Detect which cell encompasses the target text, then output its (x, y) center coordinate. 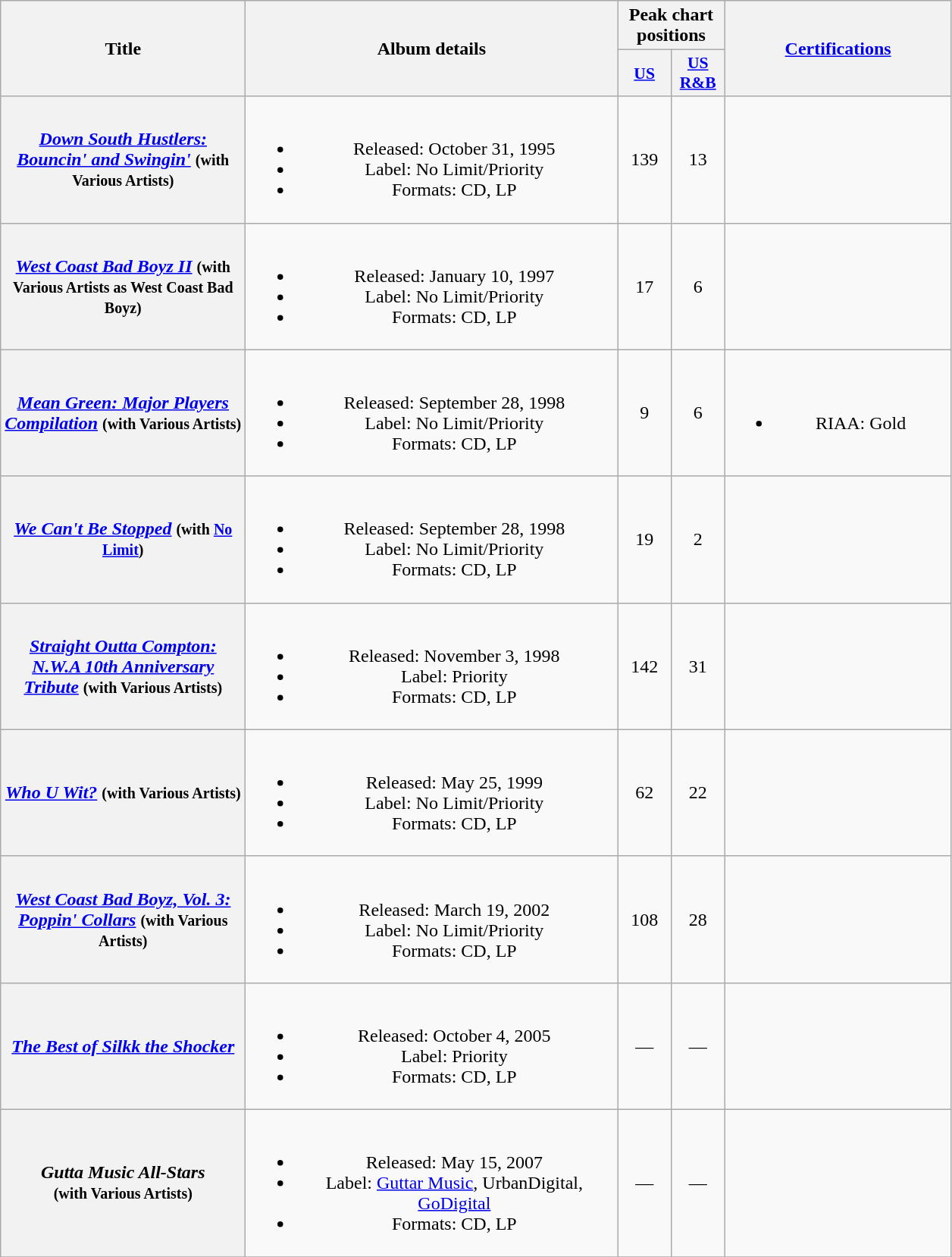
Gutta Music All-Stars(with Various Artists) (123, 1183)
Certifications (838, 49)
22 (697, 793)
Released: May 15, 2007Label: Guttar Music, UrbanDigital, GoDigitalFormats: CD, LP (432, 1183)
Released: October 4, 2005Label: PriorityFormats: CD, LP (432, 1046)
62 (644, 793)
17 (644, 287)
Released: March 19, 2002Label: No Limit/PriorityFormats: CD, LP (432, 919)
USR&B (697, 73)
US (644, 73)
Title (123, 49)
Released: November 3, 1998Label: PriorityFormats: CD, LP (432, 666)
The Best of Silkk the Shocker (123, 1046)
Who U Wit? (with Various Artists) (123, 793)
Released: May 25, 1999Label: No Limit/PriorityFormats: CD, LP (432, 793)
Released: January 10, 1997Label: No Limit/PriorityFormats: CD, LP (432, 287)
142 (644, 666)
13 (697, 159)
Mean Green: Major Players Compilation (with Various Artists) (123, 412)
2 (697, 540)
139 (644, 159)
We Can't Be Stopped (with No Limit) (123, 540)
31 (697, 666)
Released: October 31, 1995Label: No Limit/PriorityFormats: CD, LP (432, 159)
28 (697, 919)
Down South Hustlers: Bouncin' and Swingin' (with Various Artists) (123, 159)
West Coast Bad Boyz II (with Various Artists as West Coast Bad Boyz) (123, 287)
108 (644, 919)
RIAA: Gold (838, 412)
19 (644, 540)
Peak chart positions (672, 26)
Album details (432, 49)
Straight Outta Compton: N.W.A 10th Anniversary Tribute (with Various Artists) (123, 666)
9 (644, 412)
West Coast Bad Boyz, Vol. 3: Poppin' Collars (with Various Artists) (123, 919)
